For the text-containing cell, return its midpoint in [X, Y] coordinate format. 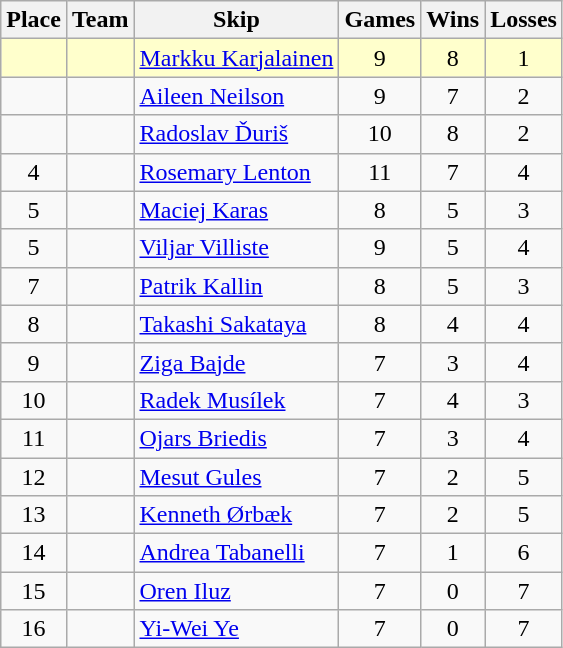
6 [524, 553]
12 [34, 477]
Ojars Briedis [236, 438]
Oren Iluz [236, 591]
Patrik Kallin [236, 286]
Kenneth Ørbæk [236, 515]
Ziga Bajde [236, 362]
13 [34, 515]
Andrea Tabanelli [236, 553]
Viljar Villiste [236, 248]
Markku Karjalainen [236, 58]
Takashi Sakataya [236, 324]
Radoslav Ďuriš [236, 134]
Skip [236, 20]
Games [380, 20]
Yi-Wei Ye [236, 629]
Place [34, 20]
Wins [453, 20]
14 [34, 553]
16 [34, 629]
15 [34, 591]
Maciej Karas [236, 210]
Team [100, 20]
Rosemary Lenton [236, 172]
Mesut Gules [236, 477]
Radek Musílek [236, 400]
Aileen Neilson [236, 96]
Losses [524, 20]
